Identify which cell holds the provided text, then report its [X, Y] central coordinate. 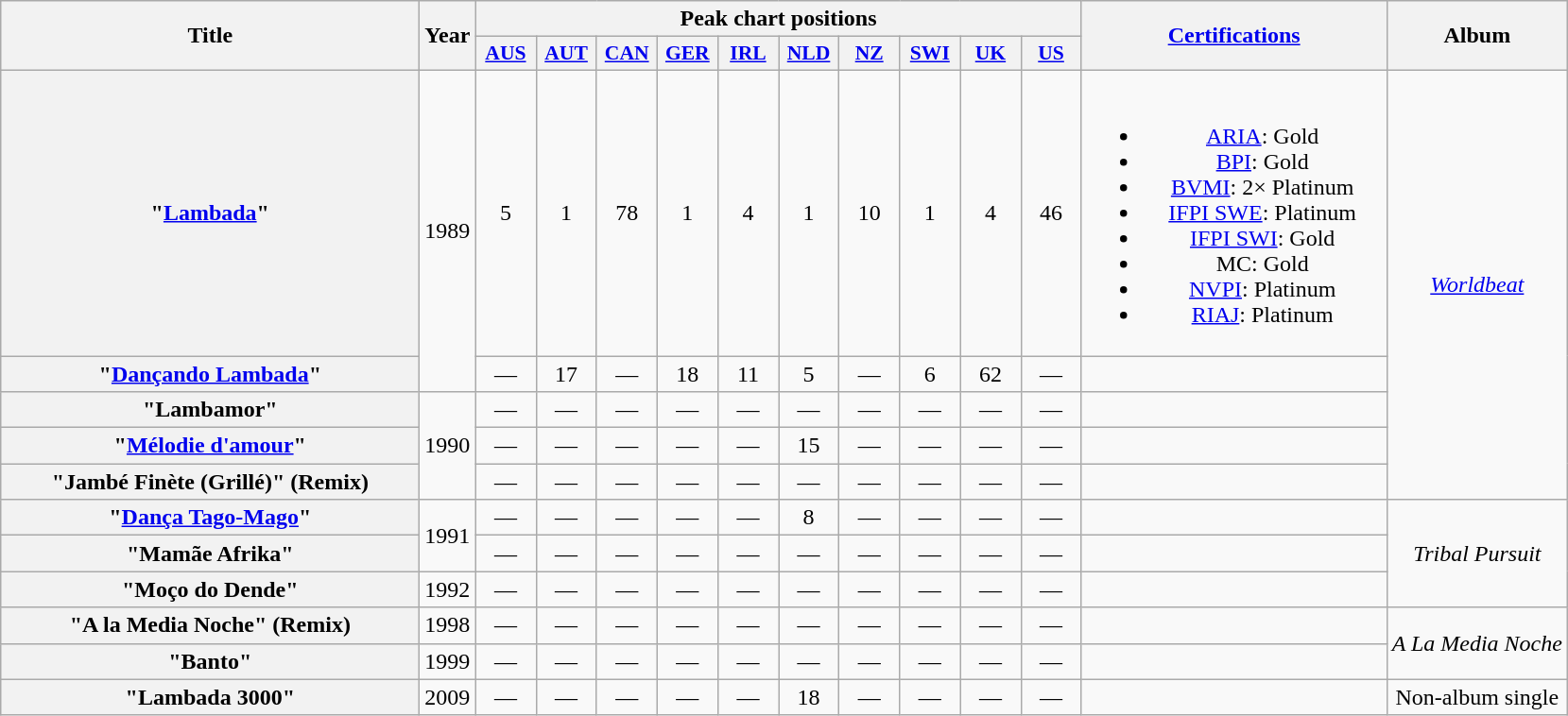
"Lambamor" [210, 410]
"Lambada" [210, 213]
78 [627, 213]
Certifications [1234, 36]
SWI [930, 54]
Worldbeat [1476, 284]
"Mélodie d'amour" [210, 446]
Non-album single [1476, 697]
"Lambada 3000" [210, 697]
10 [870, 213]
46 [1051, 213]
8 [809, 518]
UK [991, 54]
"A la Media Noche" (Remix) [210, 625]
62 [991, 373]
NZ [870, 54]
15 [809, 446]
NLD [809, 54]
6 [930, 373]
Peak chart positions [779, 19]
17 [566, 373]
Tribal Pursuit [1476, 554]
"Dançando Lambada" [210, 373]
IRL [748, 54]
"Banto" [210, 661]
Year [448, 36]
"Dança Tago-Mago" [210, 518]
GER [687, 54]
"Mamãe Afrika" [210, 554]
1999 [448, 661]
AUS [506, 54]
CAN [627, 54]
1991 [448, 536]
ARIA: GoldBPI: GoldBVMI: 2× PlatinumIFPI SWE: PlatinumIFPI SWI: GoldMC: GoldNVPI: PlatinumRIAJ: Platinum [1234, 213]
1990 [448, 446]
1998 [448, 625]
US [1051, 54]
"Moço do Dende" [210, 589]
1989 [448, 230]
AUT [566, 54]
"Jambé Finète (Grillé)" (Remix) [210, 482]
Album [1476, 36]
1992 [448, 589]
11 [748, 373]
A La Media Noche [1476, 643]
Title [210, 36]
2009 [448, 697]
